Detect which cell encompasses the target text, then output its (X, Y) center coordinate. 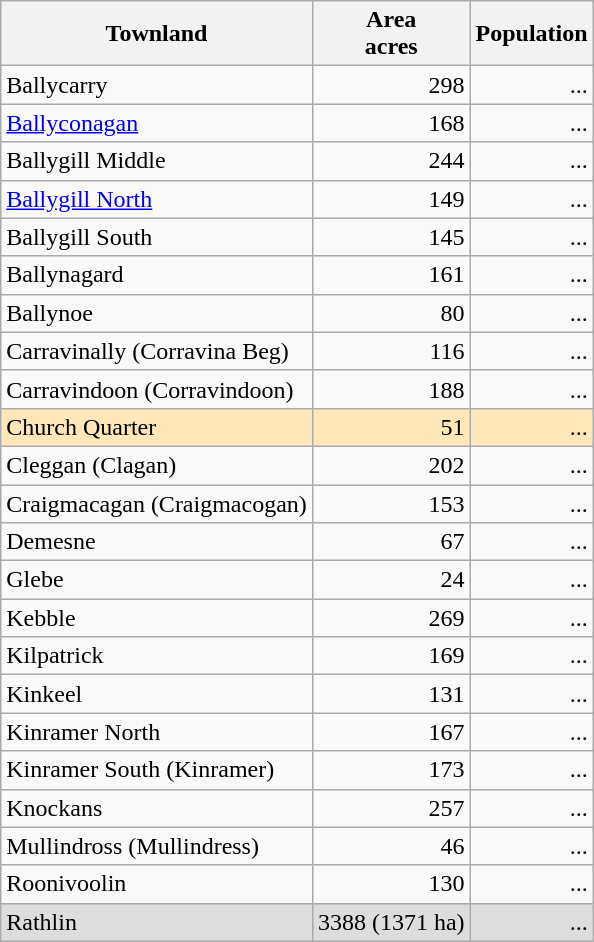
Kinkeel (157, 694)
Rathlin (157, 922)
Ballynoe (157, 313)
Craigmacagan (Craigmacogan) (157, 503)
202 (391, 465)
188 (391, 389)
46 (391, 846)
169 (391, 656)
Church Quarter (157, 427)
Demesne (157, 542)
51 (391, 427)
130 (391, 884)
Mullindross (Mullindress) (157, 846)
173 (391, 770)
Cleggan (Clagan) (157, 465)
244 (391, 161)
Glebe (157, 580)
Ballygill South (157, 237)
Roonivoolin (157, 884)
257 (391, 808)
Ballygill North (157, 199)
Areaacres (391, 34)
67 (391, 542)
Population (532, 34)
80 (391, 313)
269 (391, 618)
Ballynagard (157, 275)
298 (391, 85)
168 (391, 123)
116 (391, 351)
Kilpatrick (157, 656)
Ballygill Middle (157, 161)
145 (391, 237)
Townland (157, 34)
149 (391, 199)
Kinramer South (Kinramer) (157, 770)
153 (391, 503)
24 (391, 580)
Ballyconagan (157, 123)
Kebble (157, 618)
Carravindoon (Corravindoon) (157, 389)
131 (391, 694)
Ballycarry (157, 85)
161 (391, 275)
3388 (1371 ha) (391, 922)
167 (391, 732)
Knockans (157, 808)
Kinramer North (157, 732)
Carravinally (Corravina Beg) (157, 351)
